Scan for the cell matching the given text and deliver its (X, Y) coordinate at center. 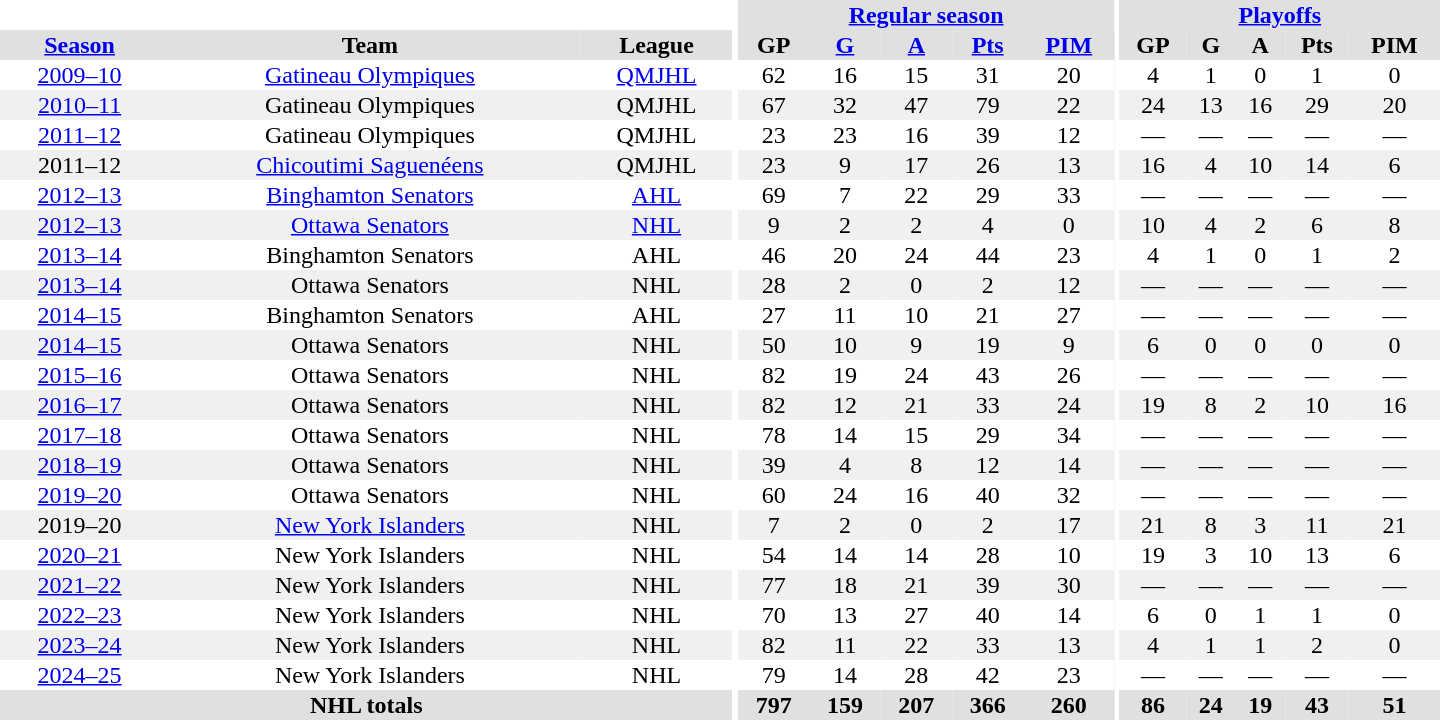
366 (988, 705)
2020–21 (80, 555)
86 (1153, 705)
62 (774, 75)
2021–22 (80, 585)
69 (774, 195)
18 (844, 585)
70 (774, 615)
Season (80, 45)
50 (774, 345)
League (657, 45)
60 (774, 495)
46 (774, 255)
2018–19 (80, 465)
54 (774, 555)
2010–11 (80, 105)
2024–25 (80, 675)
78 (774, 435)
2023–24 (80, 645)
77 (774, 585)
47 (916, 105)
Team (370, 45)
2022–23 (80, 615)
67 (774, 105)
31 (988, 75)
2016–17 (80, 405)
2017–18 (80, 435)
Regular season (926, 15)
Chicoutimi Saguenéens (370, 165)
159 (844, 705)
2015–16 (80, 375)
207 (916, 705)
51 (1394, 705)
44 (988, 255)
Playoffs (1280, 15)
260 (1068, 705)
2009–10 (80, 75)
NHL totals (366, 705)
30 (1068, 585)
34 (1068, 435)
42 (988, 675)
797 (774, 705)
